Search for the cell housing the specified text and yield its [x, y] center coordinate. 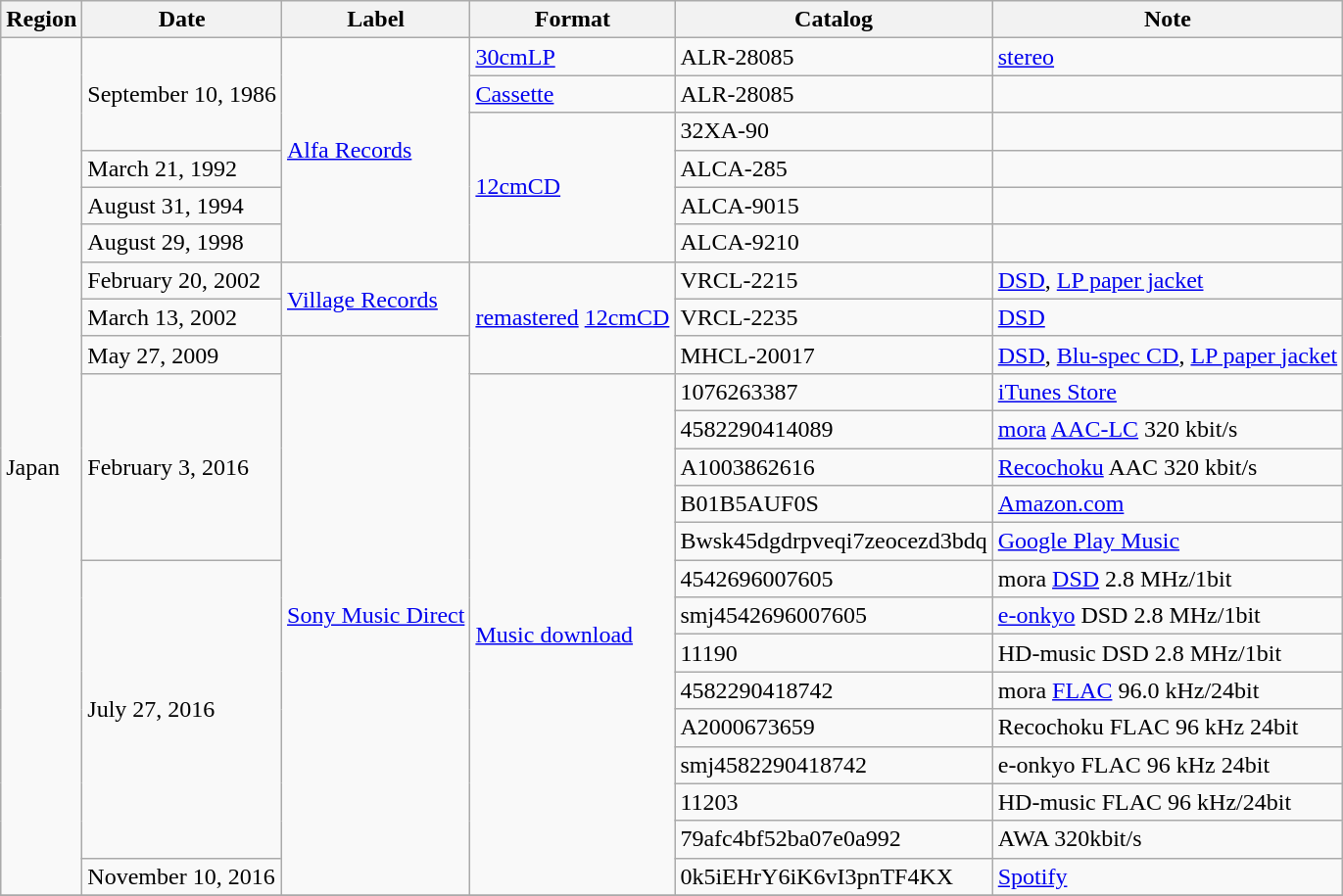
DSD, LP paper jacket [1168, 280]
VRCL-2215 [834, 280]
0k5iEHrY6iK6vI3pnTF4KX [834, 876]
Amazon.com [1168, 504]
4542696007605 [834, 579]
VRCL-2235 [834, 317]
March 21, 1992 [182, 168]
Recochoku AAC 320 kbit/s [1168, 467]
Google Play Music [1168, 542]
Bwsk45dgdrpveqi7zeocezd3bdq [834, 542]
11190 [834, 653]
Recochoku FLAC 96 kHz 24bit [1168, 728]
November 10, 2016 [182, 876]
ALCA-285 [834, 168]
August 31, 1994 [182, 206]
Spotify [1168, 876]
Note [1168, 20]
Music download [572, 635]
B01B5AUF0S [834, 504]
May 27, 2009 [182, 354]
HD-music DSD 2.8 MHz/1bit [1168, 653]
HD-music FLAC 96 kHz/24bit [1168, 802]
Village Records [376, 299]
stereo [1168, 57]
ALCA-9015 [834, 206]
remastered 12cmCD [572, 317]
Region [41, 20]
smj4542696007605 [834, 616]
AWA 320kbit/s [1168, 839]
Catalog [834, 20]
iTunes Store [1168, 392]
DSD, Blu-spec CD, LP paper jacket [1168, 354]
mora AAC-LC 320 kbit/s [1168, 429]
30cmLP [572, 57]
Date [182, 20]
Label [376, 20]
February 20, 2002 [182, 280]
79afc4bf52ba07e0a992 [834, 839]
1076263387 [834, 392]
4582290418742 [834, 690]
11203 [834, 802]
e-onkyo FLAC 96 kHz 24bit [1168, 765]
Japan [41, 466]
Cassette [572, 94]
32XA-90 [834, 131]
March 13, 2002 [182, 317]
February 3, 2016 [182, 466]
Format [572, 20]
ALCA-9210 [834, 243]
mora DSD 2.8 MHz/1bit [1168, 579]
MHCL-20017 [834, 354]
A2000673659 [834, 728]
Alfa Records [376, 150]
September 10, 1986 [182, 94]
Sony Music Direct [376, 615]
12cmCD [572, 187]
e-onkyo DSD 2.8 MHz/1bit [1168, 616]
smj4582290418742 [834, 765]
mora FLAC 96.0 kHz/24bit [1168, 690]
August 29, 1998 [182, 243]
4582290414089 [834, 429]
July 27, 2016 [182, 709]
A1003862616 [834, 467]
DSD [1168, 317]
